From the cell containing the given text, extract its center point as [x, y] coordinate. 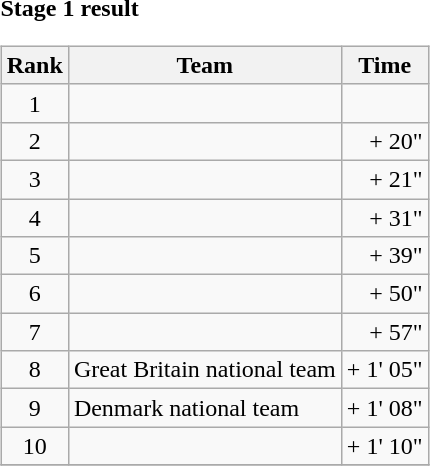
+ 21" [384, 179]
Denmark national team [204, 408]
Rank [34, 65]
6 [34, 294]
+ 1' 05" [384, 370]
9 [34, 408]
Great Britain national team [204, 370]
+ 39" [384, 256]
+ 1' 10" [384, 446]
8 [34, 370]
+ 57" [384, 332]
3 [34, 179]
4 [34, 217]
+ 50" [384, 294]
+ 31" [384, 217]
1 [34, 103]
Time [384, 65]
7 [34, 332]
5 [34, 256]
+ 1' 08" [384, 408]
2 [34, 141]
+ 20" [384, 141]
Team [204, 65]
10 [34, 446]
